Identify which cell holds the provided text, then report its (X, Y) central coordinate. 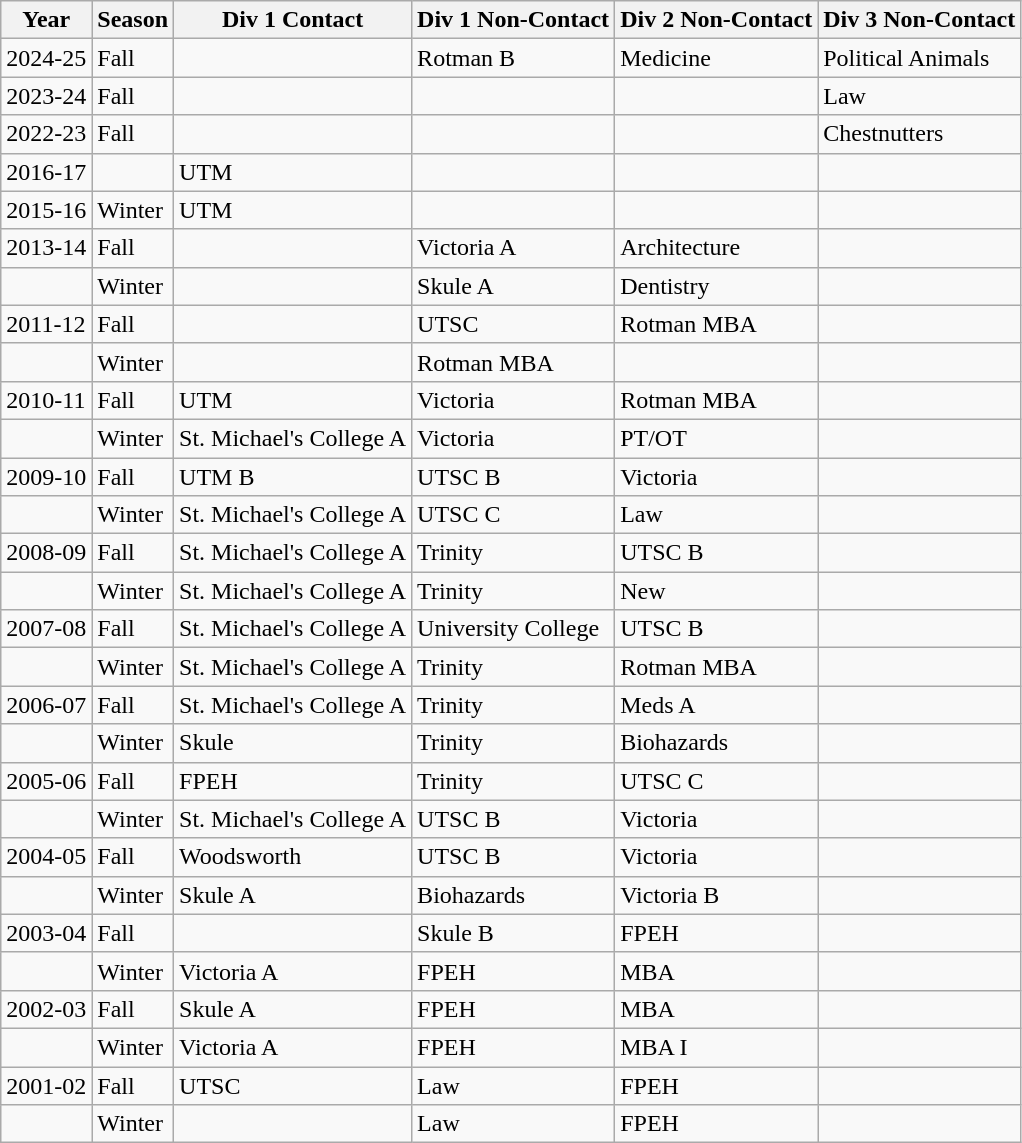
Rotman B (514, 58)
Architecture (716, 248)
2008-09 (46, 553)
New (716, 591)
2024-25 (46, 58)
Div 2 Non-Contact (716, 20)
2002-03 (46, 1009)
2011-12 (46, 324)
Skule B (514, 933)
Year (46, 20)
2004-05 (46, 857)
2015-16 (46, 210)
UTM B (293, 477)
2013-14 (46, 248)
Skule (293, 743)
Season (133, 20)
Div 3 Non-Contact (920, 20)
2003-04 (46, 933)
2007-08 (46, 629)
Victoria B (716, 895)
University College (514, 629)
MBA I (716, 1047)
Medicine (716, 58)
Div 1 Non-Contact (514, 20)
Dentistry (716, 286)
2009-10 (46, 477)
2010-11 (46, 400)
2005-06 (46, 781)
2022-23 (46, 134)
Woodsworth (293, 857)
Div 1 Contact (293, 20)
2001-02 (46, 1085)
Chestnutters (920, 134)
PT/OT (716, 438)
Political Animals (920, 58)
2016-17 (46, 172)
2006-07 (46, 705)
Meds A (716, 705)
2023-24 (46, 96)
